Pinpoint the cell where the given text exists, returning its [x, y] midpoint coordinate. 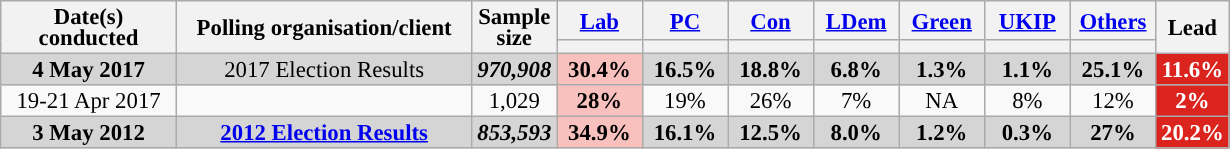
12.5% [771, 133]
Green [942, 20]
11.6% [1192, 70]
18.8% [771, 70]
0.3% [1028, 133]
30.4% [600, 70]
19% [685, 101]
1.3% [942, 70]
28% [600, 101]
Lab [600, 20]
19-21 Apr 2017 [89, 101]
7% [856, 101]
Polling organisation/client [324, 28]
Sample size [514, 28]
34.9% [600, 133]
1.2% [942, 133]
Lead [1192, 28]
1,029 [514, 101]
2017 Election Results [324, 70]
NA [942, 101]
970,908 [514, 70]
Others [1113, 20]
3 May 2012 [89, 133]
20.2% [1192, 133]
2012 Election Results [324, 133]
Con [771, 20]
16.5% [685, 70]
LDem [856, 20]
PC [685, 20]
25.1% [1113, 70]
1.1% [1028, 70]
16.1% [685, 133]
UKIP [1028, 20]
4 May 2017 [89, 70]
Date(s)conducted [89, 28]
26% [771, 101]
27% [1113, 133]
8.0% [856, 133]
853,593 [514, 133]
6.8% [856, 70]
2% [1192, 101]
8% [1028, 101]
12% [1113, 101]
